Identify which cell holds the provided text, then report its [x, y] central coordinate. 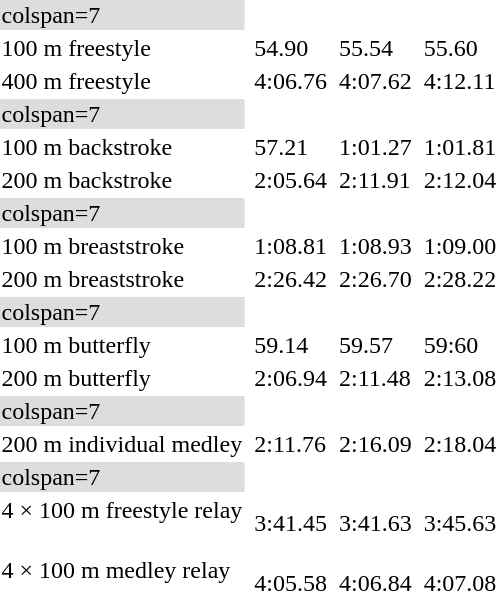
3:41.63 [375, 524]
2:11.76 [291, 444]
2:16.09 [375, 444]
2:11.48 [375, 378]
200 m breaststroke [122, 279]
1:08.81 [291, 246]
100 m backstroke [122, 147]
4:06.76 [291, 81]
55.54 [375, 48]
59.57 [375, 345]
4 × 100 m freestyle relay [122, 524]
4:07.62 [375, 81]
2:05.64 [291, 180]
59.14 [291, 345]
54.90 [291, 48]
2:26.70 [375, 279]
2:11.91 [375, 180]
1:08.93 [375, 246]
400 m freestyle [122, 81]
2:06.94 [291, 378]
100 m butterfly [122, 345]
100 m freestyle [122, 48]
200 m butterfly [122, 378]
57.21 [291, 147]
200 m individual medley [122, 444]
200 m backstroke [122, 180]
1:01.27 [375, 147]
2:26.42 [291, 279]
3:41.45 [291, 524]
100 m breaststroke [122, 246]
